Detect which cell encompasses the target text, then output its (X, Y) center coordinate. 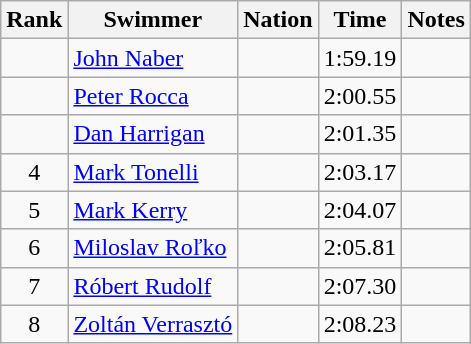
5 (34, 210)
4 (34, 172)
6 (34, 248)
Notes (436, 20)
Peter Rocca (153, 96)
Mark Tonelli (153, 172)
8 (34, 324)
Róbert Rudolf (153, 286)
2:07.30 (360, 286)
Zoltán Verrasztó (153, 324)
2:04.07 (360, 210)
Mark Kerry (153, 210)
7 (34, 286)
1:59.19 (360, 58)
Time (360, 20)
John Naber (153, 58)
2:00.55 (360, 96)
Miloslav Roľko (153, 248)
Nation (278, 20)
Swimmer (153, 20)
Rank (34, 20)
2:05.81 (360, 248)
2:08.23 (360, 324)
Dan Harrigan (153, 134)
2:03.17 (360, 172)
2:01.35 (360, 134)
